Capture the cell that displays the provided text and extract its (X, Y) central coordinate. 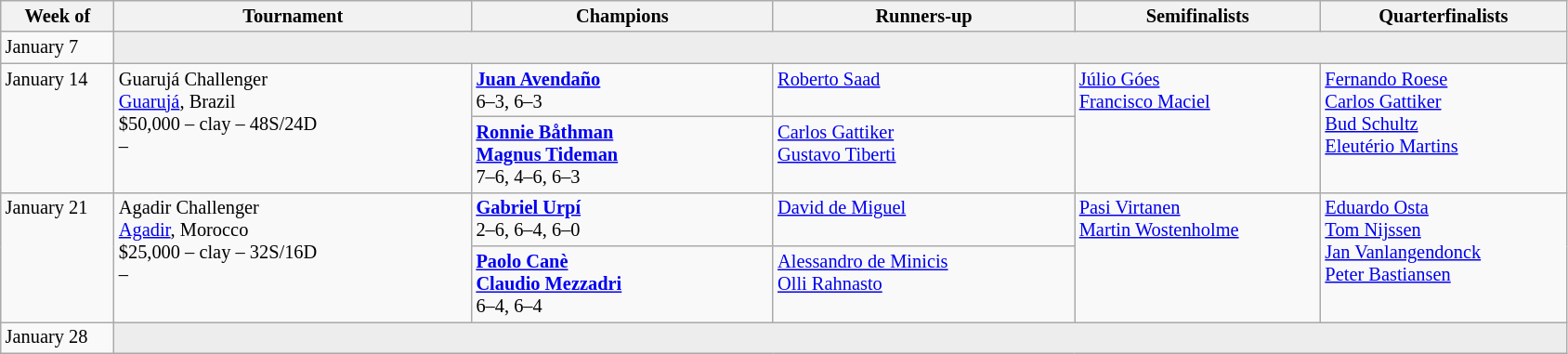
Pasi Virtanen Martin Wostenholme (1198, 256)
Júlio Góes Francisco Maciel (1198, 128)
Fernando Roese Carlos Gattiker Bud Schultz Eleutério Martins (1444, 128)
January 21 (58, 256)
Ronnie Båthman Magnus Tideman7–6, 4–6, 6–3 (622, 154)
David de Miguel (923, 219)
Roberto Saad (923, 90)
Tournament (294, 16)
Juan Avendaño 6–3, 6–3 (622, 90)
January 14 (58, 128)
Paolo Canè Claudio Mezzadri6–4, 6–4 (622, 284)
Gabriel Urpí 2–6, 6–4, 6–0 (622, 219)
Champions (622, 16)
Alessandro de Minicis Olli Rahnasto (923, 284)
January 7 (58, 47)
Runners-up (923, 16)
Eduardo Osta Tom Nijssen Jan Vanlangendonck Peter Bastiansen (1444, 256)
Quarterfinalists (1444, 16)
Guarujá Challenger Guarujá, Brazil$50,000 – clay – 48S/24D – (294, 128)
Carlos Gattiker Gustavo Tiberti (923, 154)
Agadir Challenger Agadir, Morocco$25,000 – clay – 32S/16D – (294, 256)
Week of (58, 16)
January 28 (58, 337)
Semifinalists (1198, 16)
